Search for the cell housing the specified text and yield its (X, Y) center coordinate. 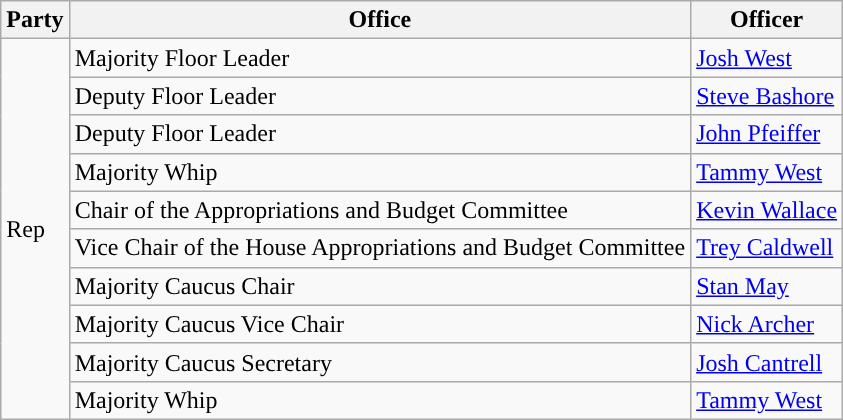
Chair of the Appropriations and Budget Committee (380, 210)
Kevin Wallace (767, 210)
Nick Archer (767, 324)
Majority Caucus Vice Chair (380, 324)
John Pfeiffer (767, 134)
Josh West (767, 58)
Majority Caucus Chair (380, 286)
Office (380, 20)
Majority Floor Leader (380, 58)
Rep (35, 230)
Officer (767, 20)
Majority Caucus Secretary (380, 362)
Stan May (767, 286)
Party (35, 20)
Steve Bashore (767, 96)
Trey Caldwell (767, 248)
Josh Cantrell (767, 362)
Vice Chair of the House Appropriations and Budget Committee (380, 248)
